Scan for the cell matching the given text and deliver its [x, y] coordinate at center. 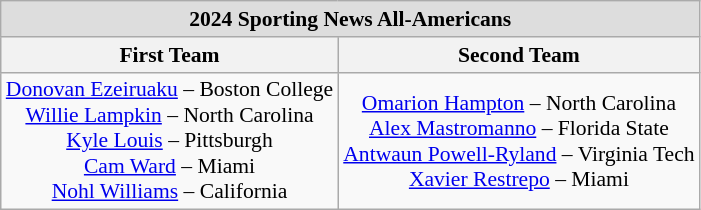
2024 Sporting News All-Americans [350, 19]
Second Team [518, 55]
Donovan Ezeiruaku – Boston CollegeWillie Lampkin – North CarolinaKyle Louis – PittsburghCam Ward – MiamiNohl Williams – California [170, 141]
First Team [170, 55]
Omarion Hampton – North CarolinaAlex Mastromanno – Florida StateAntwaun Powell-Ryland – Virginia TechXavier Restrepo – Miami [518, 141]
